Return the [x, y] coordinate for the center point of the cell that contains the specified text.  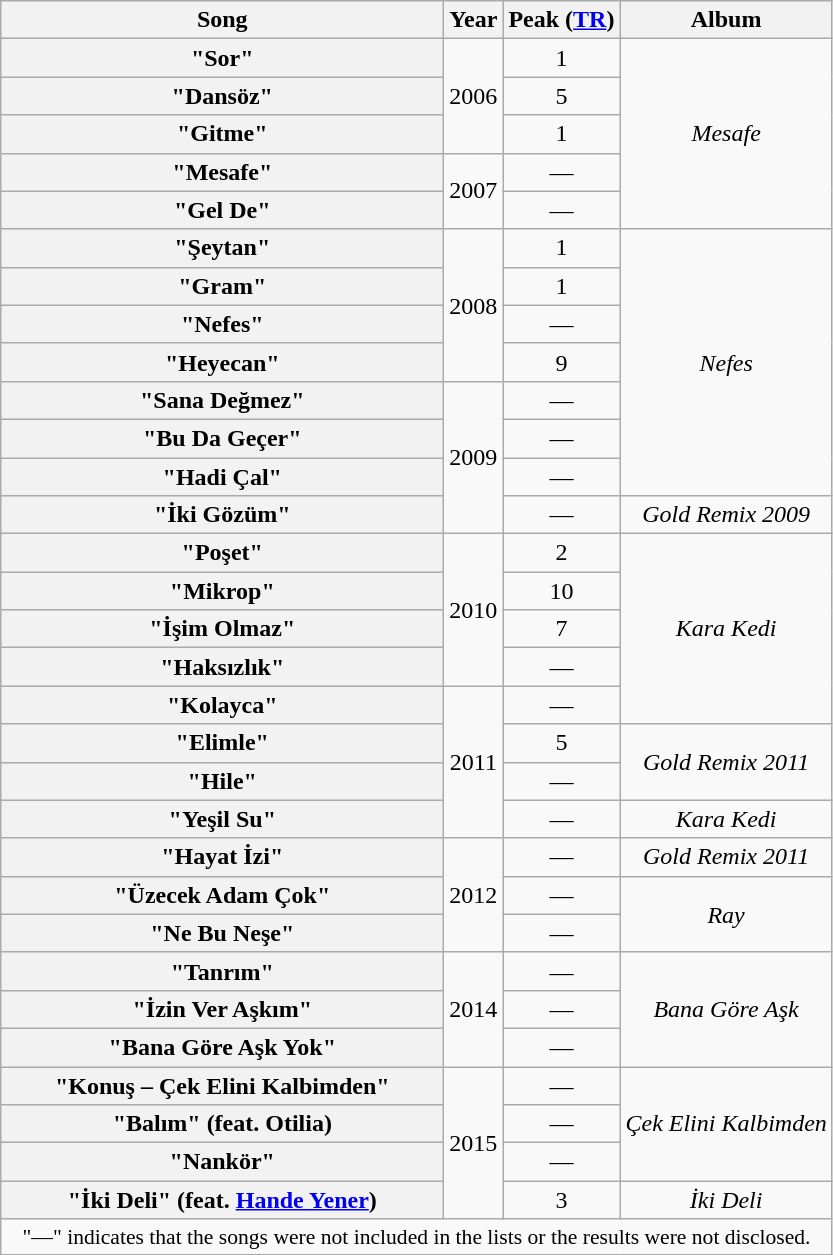
"Sor" [222, 58]
"Mikrop" [222, 591]
"İki Deli" (feat. Hande Yener) [222, 1200]
Ray [726, 914]
Peak (TR) [562, 20]
3 [562, 1200]
"Üzecek Adam Çok" [222, 895]
2009 [474, 457]
"Bana Göre Aşk Yok" [222, 1047]
"Şeytan" [222, 248]
"Nankör" [222, 1162]
"Gitme" [222, 134]
"Hayat İzi" [222, 857]
Gold Remix 2009 [726, 515]
2012 [474, 895]
"Tanrım" [222, 971]
2 [562, 553]
7 [562, 629]
"Hile" [222, 781]
"Sana Değmez" [222, 400]
Nefes [726, 362]
"Heyecan" [222, 362]
2007 [474, 191]
"İzin Ver Aşkım" [222, 1009]
"İşim Olmaz" [222, 629]
"Hadi Çal" [222, 477]
"İki Gözüm" [222, 515]
2014 [474, 1009]
Year [474, 20]
2006 [474, 96]
10 [562, 591]
"Konuş – Çek Elini Kalbimden" [222, 1085]
"Elimle" [222, 743]
Bana Göre Aşk [726, 1009]
"Gram" [222, 286]
"Dansöz" [222, 96]
"Bu Da Geçer" [222, 438]
2008 [474, 305]
Song [222, 20]
"Balım" (feat. Otilia) [222, 1124]
"Ne Bu Neşe" [222, 933]
Mesafe [726, 134]
"Poşet" [222, 553]
Album [726, 20]
"Mesafe" [222, 172]
2011 [474, 762]
Çek Elini Kalbimden [726, 1123]
9 [562, 362]
"Nefes" [222, 324]
2010 [474, 610]
"Yeşil Su" [222, 819]
"Kolayca" [222, 705]
İki Deli [726, 1200]
"Haksızlık" [222, 667]
"Gel De" [222, 210]
"—" indicates that the songs were not included in the lists or the results were not disclosed. [417, 1237]
2015 [474, 1142]
